Search for the cell housing the specified text and yield its [X, Y] center coordinate. 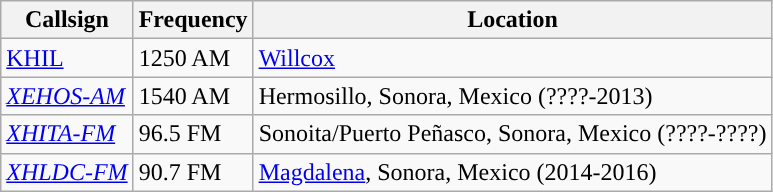
1250 AM [193, 58]
Frequency [193, 20]
96.5 FM [193, 134]
Magdalena, Sonora, Mexico (2014-2016) [512, 172]
Hermosillo, Sonora, Mexico (????-2013) [512, 96]
XHLDC-FM [67, 172]
KHIL [67, 58]
1540 AM [193, 96]
XHITA-FM [67, 134]
Willcox [512, 58]
XEHOS-AM [67, 96]
Sonoita/Puerto Peñasco, Sonora, Mexico (????-????) [512, 134]
Location [512, 20]
90.7 FM [193, 172]
Callsign [67, 20]
